Return [X, Y] of the center of cell containing provided text 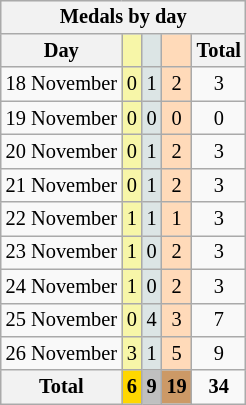
34 [219, 387]
6 [132, 387]
20 November [62, 152]
18 November [62, 84]
22 November [62, 219]
24 November [62, 286]
4 [152, 320]
Day [62, 51]
21 November [62, 185]
25 November [62, 320]
5 [177, 354]
23 November [62, 253]
19 [177, 387]
7 [219, 320]
19 November [62, 118]
26 November [62, 354]
Medals by day [124, 17]
